Extract the (x, y) coordinate from the center of the cell holding the provided text.  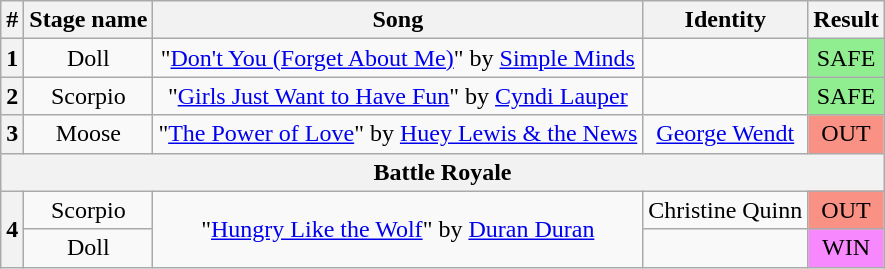
3 (12, 134)
1 (12, 58)
Battle Royale (442, 172)
2 (12, 96)
Christine Quinn (726, 210)
"The Power of Love" by Huey Lewis & the News (398, 134)
# (12, 20)
"Girls Just Want to Have Fun" by Cyndi Lauper (398, 96)
Result (846, 20)
Stage name (88, 20)
Moose (88, 134)
Song (398, 20)
"Hungry Like the Wolf" by Duran Duran (398, 229)
Identity (726, 20)
4 (12, 229)
George Wendt (726, 134)
WIN (846, 248)
"Don't You (Forget About Me)" by Simple Minds (398, 58)
